Provide the [X, Y] coordinate of the cell's center where the given text is located.  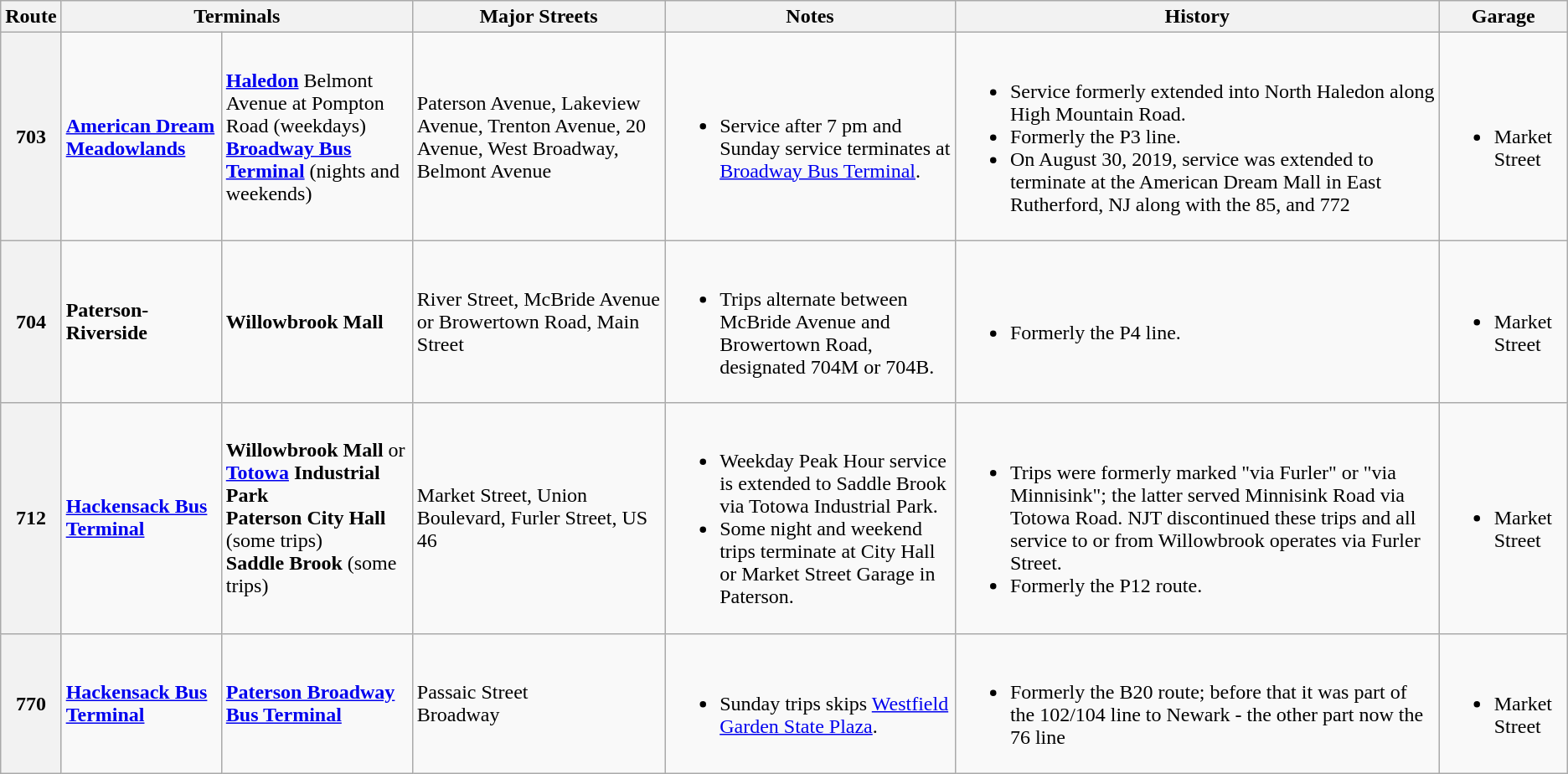
Paterson Avenue, Lakeview Avenue, Trenton Avenue, 20 Avenue, West Broadway, Belmont Avenue [538, 137]
Formerly the B20 route; before that it was part of the 102/104 line to Newark - the other part now the 76 line [1197, 704]
Passaic StreetBroadway [538, 704]
Major Streets [538, 17]
Notes [811, 17]
Paterson Broadway Bus Terminal [317, 704]
Garage [1503, 17]
Trips alternate between McBride Avenue and Browertown Road, designated 704M or 704B. [811, 322]
Haledon Belmont Avenue at Pompton Road (weekdays)Broadway Bus Terminal (nights and weekends) [317, 137]
Service after 7 pm and Sunday service terminates at Broadway Bus Terminal. [811, 137]
704 [31, 322]
River Street, McBride Avenue or Browertown Road, Main Street [538, 322]
712 [31, 518]
770 [31, 704]
Formerly the P4 line. [1197, 322]
History [1197, 17]
Willowbrook Mall [317, 322]
American Dream Meadowlands [141, 137]
Willowbrook Mall or Totowa Industrial ParkPaterson City Hall (some trips) Saddle Brook (some trips) [317, 518]
Paterson-Riverside [141, 322]
Terminals [236, 17]
Sunday trips skips Westfield Garden State Plaza. [811, 704]
Route [31, 17]
703 [31, 137]
Market Street, Union Boulevard, Furler Street, US 46 [538, 518]
